Scan for the cell matching the given text and deliver its (x, y) coordinate at center. 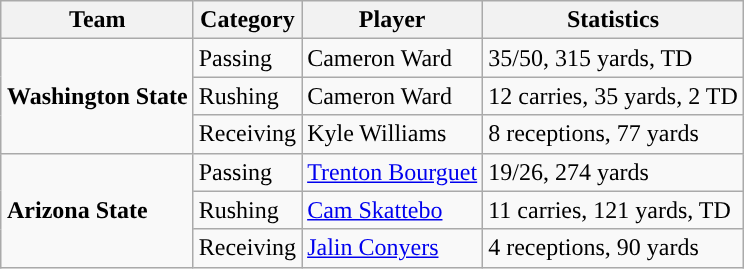
11 carries, 121 yards, TD (614, 210)
Statistics (614, 20)
12 carries, 35 yards, 2 TD (614, 96)
Washington State (97, 96)
19/26, 274 yards (614, 172)
8 receptions, 77 yards (614, 134)
Kyle Williams (392, 134)
Team (97, 20)
Jalin Conyers (392, 248)
4 receptions, 90 yards (614, 248)
35/50, 315 yards, TD (614, 58)
Trenton Bourguet (392, 172)
Category (247, 20)
Player (392, 20)
Cam Skattebo (392, 210)
Arizona State (97, 210)
